Detect which cell encompasses the target text, then output its (X, Y) center coordinate. 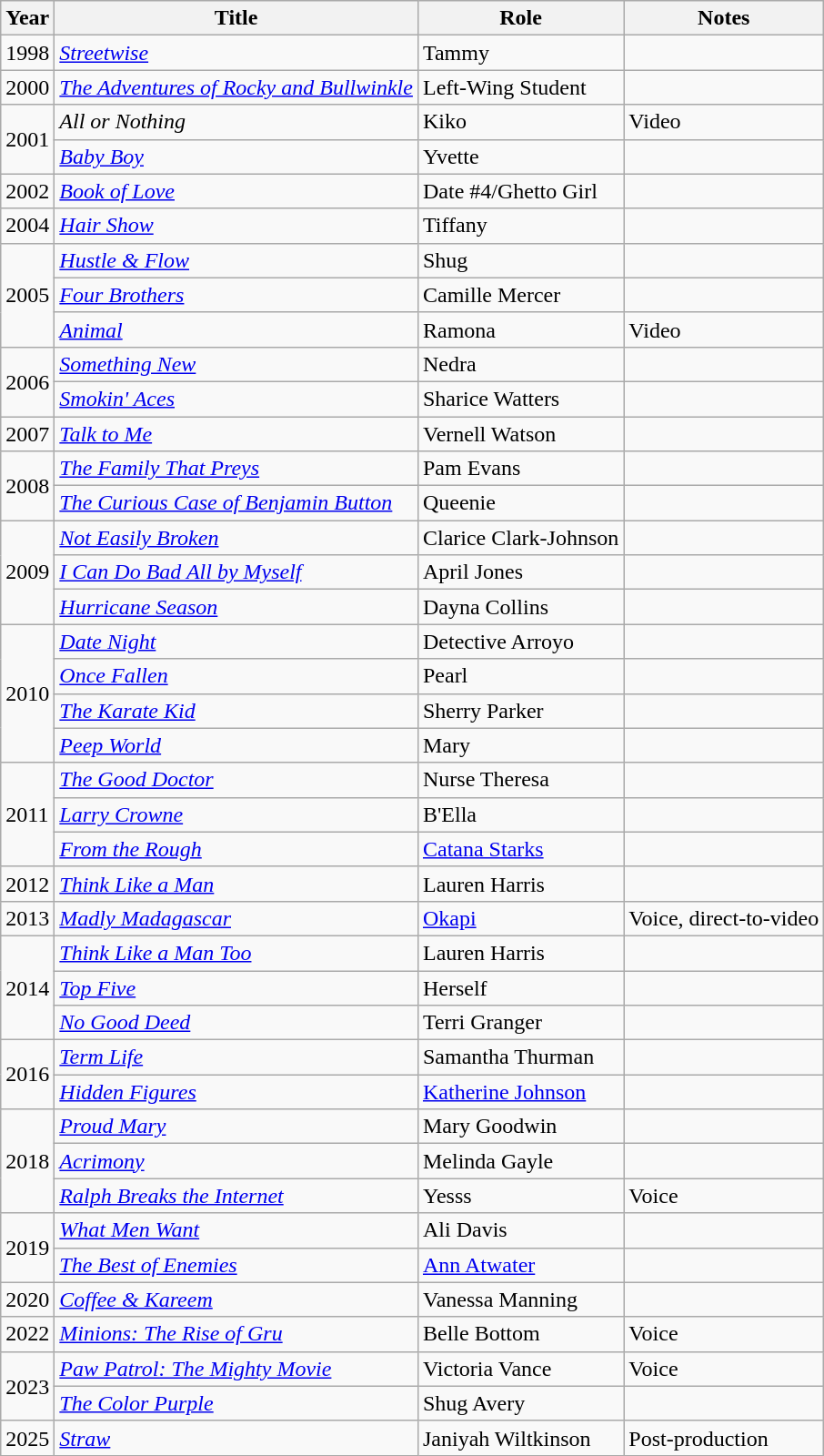
The Karate Kid (236, 711)
Animal (236, 329)
Camille Mercer (520, 295)
Tammy (520, 53)
Mary Goodwin (520, 1127)
Year (27, 18)
Acrimony (236, 1161)
2001 (27, 139)
No Good Deed (236, 1023)
Tiffany (520, 226)
Date #4/Ghetto Girl (520, 191)
The Curious Case of Benjamin Button (236, 503)
Hustle & Flow (236, 260)
2016 (27, 1075)
Catana Starks (520, 849)
Yvette (520, 157)
Hurricane Season (236, 607)
The Good Doctor (236, 780)
Pam Evans (520, 469)
Sherry Parker (520, 711)
Terri Granger (520, 1023)
2022 (27, 1334)
Vanessa Manning (520, 1299)
I Can Do Bad All by Myself (236, 572)
Pearl (520, 676)
All or Nothing (236, 122)
2018 (27, 1161)
2025 (27, 1438)
Once Fallen (236, 676)
Victoria Vance (520, 1369)
Hair Show (236, 226)
The Adventures of Rocky and Bullwinkle (236, 87)
Post-production (724, 1438)
Peep World (236, 745)
Paw Patrol: The Mighty Movie (236, 1369)
Ann Atwater (520, 1265)
Ramona (520, 329)
Kiko (520, 122)
2014 (27, 987)
Coffee & Kareem (236, 1299)
Hidden Figures (236, 1092)
Queenie (520, 503)
2013 (27, 918)
Madly Madagascar (236, 918)
Top Five (236, 987)
Samantha Thurman (520, 1057)
2023 (27, 1386)
Voice, direct-to-video (724, 918)
Larry Crowne (236, 814)
Ralph Breaks the Internet (236, 1196)
Term Life (236, 1057)
2007 (27, 434)
2012 (27, 884)
Baby Boy (236, 157)
Straw (236, 1438)
Yesss (520, 1196)
Nedra (520, 364)
2009 (27, 572)
Book of Love (236, 191)
Detective Arroyo (520, 642)
Think Like a Man (236, 884)
2004 (27, 226)
2011 (27, 814)
From the Rough (236, 849)
What Men Want (236, 1230)
Dayna Collins (520, 607)
1998 (27, 53)
2000 (27, 87)
Something New (236, 364)
2005 (27, 295)
Minions: The Rise of Gru (236, 1334)
Janiyah Wiltkinson (520, 1438)
Not Easily Broken (236, 538)
Think Like a Man Too (236, 953)
Streetwise (236, 53)
Role (520, 18)
Left-Wing Student (520, 87)
Shug Avery (520, 1403)
B'Ella (520, 814)
Ali Davis (520, 1230)
2010 (27, 693)
2002 (27, 191)
Shug (520, 260)
Vernell Watson (520, 434)
Katherine Johnson (520, 1092)
2006 (27, 381)
Herself (520, 987)
The Best of Enemies (236, 1265)
Nurse Theresa (520, 780)
April Jones (520, 572)
Title (236, 18)
2019 (27, 1248)
The Family That Preys (236, 469)
2008 (27, 486)
Date Night (236, 642)
Melinda Gayle (520, 1161)
Mary (520, 745)
Notes (724, 18)
Smokin' Aces (236, 399)
2020 (27, 1299)
Talk to Me (236, 434)
Okapi (520, 918)
The Color Purple (236, 1403)
Sharice Watters (520, 399)
Belle Bottom (520, 1334)
Proud Mary (236, 1127)
Clarice Clark-Johnson (520, 538)
Four Brothers (236, 295)
